Search for the cell housing the specified text and yield its [x, y] center coordinate. 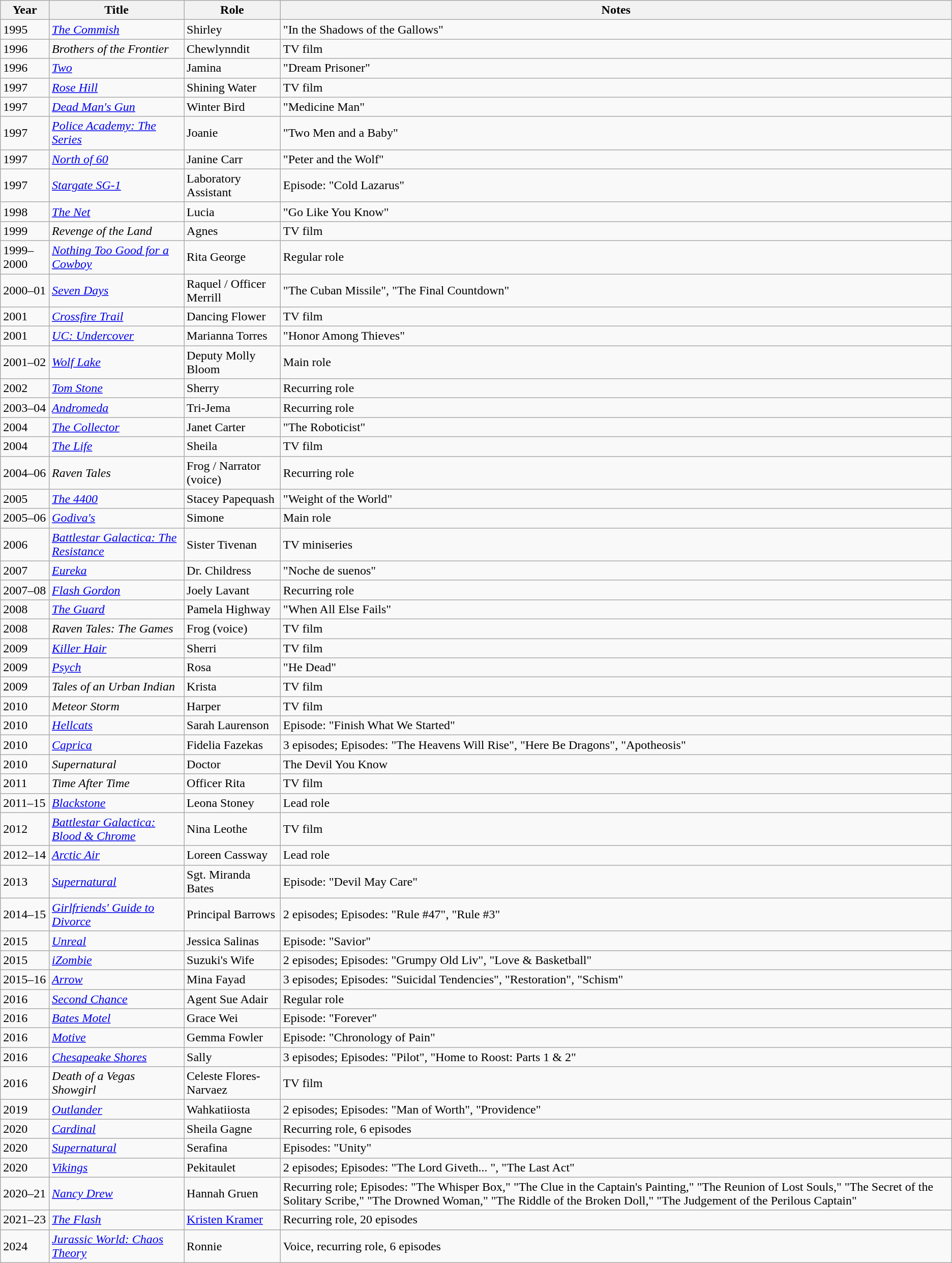
Episode: "Finish What We Started" [616, 726]
1995 [25, 29]
Gemma Fowler [232, 1038]
The Guard [117, 609]
"Medicine Man" [616, 107]
Suzuki's Wife [232, 960]
Pekitaulet [232, 1167]
Notes [616, 10]
The Devil You Know [616, 764]
2003–04 [25, 408]
Godiva's [117, 518]
"In the Shadows of the Gallows" [616, 29]
2000–01 [25, 290]
TV miniseries [616, 544]
Shining Water [232, 87]
Sgt. Miranda Bates [232, 882]
Grace Wei [232, 1018]
UC: Undercover [117, 336]
3 episodes; Episodes: "Suicidal Tendencies", "Restoration", "Schism" [616, 979]
Nothing Too Good for a Cowboy [117, 257]
Rita George [232, 257]
2007 [25, 570]
Ronnie [232, 1246]
Loreen Cassway [232, 855]
Simone [232, 518]
Episode: "Cold Lazarus" [616, 185]
Title [117, 10]
Wahkatiiosta [232, 1109]
Nancy Drew [117, 1194]
2019 [25, 1109]
Celeste Flores-Narvaez [232, 1083]
Dancing Flower [232, 317]
"Peter and the Wolf" [616, 159]
"Weight of the World" [616, 499]
Episode: "Savior" [616, 941]
Fidelia Fazekas [232, 745]
Arrow [117, 979]
Revenge of the Land [117, 231]
2012–14 [25, 855]
2006 [25, 544]
Sheila Gagne [232, 1129]
1999–2000 [25, 257]
Episode: "Devil May Care" [616, 882]
Brothers of the Frontier [117, 49]
Frog / Narrator (voice) [232, 473]
"Noche de suenos" [616, 570]
2020–21 [25, 1194]
Dead Man's Gun [117, 107]
Role [232, 10]
Cardinal [117, 1129]
Agnes [232, 231]
Pamela Highway [232, 609]
Arctic Air [117, 855]
"He Dead" [616, 668]
Sister Tivenan [232, 544]
Dr. Childress [232, 570]
Joely Lavant [232, 590]
Battlestar Galactica: The Resistance [117, 544]
2007–08 [25, 590]
Sarah Laurenson [232, 726]
Blackstone [117, 803]
Sherry [232, 388]
Raquel / Officer Merrill [232, 290]
Year [25, 10]
The 4400 [117, 499]
Marianna Torres [232, 336]
2014–15 [25, 914]
Meteor Storm [117, 706]
Lucia [232, 212]
Mina Fayad [232, 979]
2012 [25, 829]
Second Chance [117, 999]
Wolf Lake [117, 362]
The Collector [117, 427]
Bates Motel [117, 1018]
"Two Men and a Baby" [616, 133]
Stargate SG-1 [117, 185]
Kristen Kramer [232, 1220]
1999 [25, 231]
2021–23 [25, 1220]
Krista [232, 687]
2 episodes; Episodes: "The Lord Giveth... ", "The Last Act" [616, 1167]
Battlestar Galactica: Blood & Chrome [117, 829]
Winter Bird [232, 107]
Rose Hill [117, 87]
Raven Tales: The Games [117, 628]
Caprica [117, 745]
2011 [25, 784]
Psych [117, 668]
Deputy Molly Bloom [232, 362]
Sheila [232, 446]
2001–02 [25, 362]
2005–06 [25, 518]
Nina Leothe [232, 829]
2011–15 [25, 803]
Joanie [232, 133]
The Net [117, 212]
Chesapeake Shores [117, 1057]
Principal Barrows [232, 914]
Janine Carr [232, 159]
Harper [232, 706]
Episodes: "Unity" [616, 1148]
Andromeda [117, 408]
Seven Days [117, 290]
North of 60 [117, 159]
Frog (voice) [232, 628]
"Dream Prisoner" [616, 68]
The Commish [117, 29]
Tri-Jema [232, 408]
Hellcats [117, 726]
Time After Time [117, 784]
3 episodes; Episodes: "Pilot", "Home to Roost: Parts 1 & 2" [616, 1057]
Chewlynndit [232, 49]
Officer Rita [232, 784]
Vikings [117, 1167]
The Flash [117, 1220]
"The Roboticist" [616, 427]
Motive [117, 1038]
2024 [25, 1246]
"Go Like You Know" [616, 212]
Police Academy: The Series [117, 133]
Flash Gordon [117, 590]
Jurassic World: Chaos Theory [117, 1246]
2 episodes; Episodes: "Grumpy Old Liv", "Love & Basketball" [616, 960]
Eureka [117, 570]
3 episodes; Episodes: "The Heavens Will Rise", "Here Be Dragons", "Apotheosis" [616, 745]
Outlander [117, 1109]
Serafina [232, 1148]
Episode: "Forever" [616, 1018]
"The Cuban Missile", "The Final Countdown" [616, 290]
Recurring role, 20 episodes [616, 1220]
Unreal [117, 941]
2015–16 [25, 979]
Agent Sue Adair [232, 999]
Killer Hair [117, 648]
2004–06 [25, 473]
2 episodes; Episodes: "Rule #47", "Rule #3" [616, 914]
Death of a Vegas Showgirl [117, 1083]
Sherri [232, 648]
Rosa [232, 668]
Jamina [232, 68]
Hannah Gruen [232, 1194]
"When All Else Fails" [616, 609]
2005 [25, 499]
Laboratory Assistant [232, 185]
Episode: "Chronology of Pain" [616, 1038]
Voice, recurring role, 6 episodes [616, 1246]
Tales of an Urban Indian [117, 687]
Sally [232, 1057]
Raven Tales [117, 473]
The Life [117, 446]
Tom Stone [117, 388]
Jessica Salinas [232, 941]
iZombie [117, 960]
Stacey Papequash [232, 499]
Recurring role, 6 episodes [616, 1129]
1998 [25, 212]
2 episodes; Episodes: "Man of Worth", "Providence" [616, 1109]
Janet Carter [232, 427]
Two [117, 68]
"Honor Among Thieves" [616, 336]
Crossfire Trail [117, 317]
2002 [25, 388]
Leona Stoney [232, 803]
Doctor [232, 764]
2013 [25, 882]
Girlfriends' Guide to Divorce [117, 914]
Shirley [232, 29]
